Scan for the cell matching the given text and deliver its (X, Y) coordinate at center. 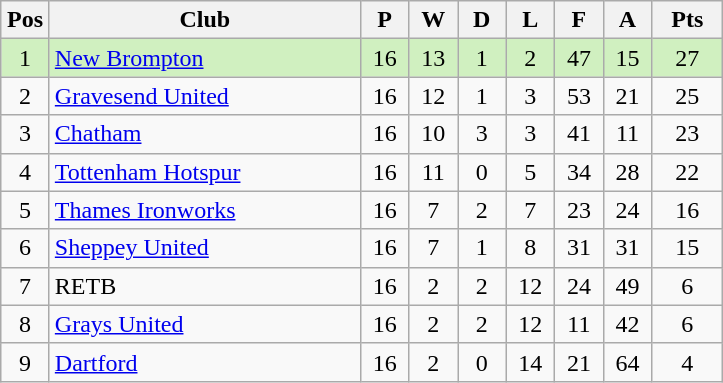
RETB (204, 286)
Thames Ironworks (204, 210)
Pos (26, 20)
Gravesend United (204, 96)
D (482, 20)
41 (580, 134)
13 (434, 58)
42 (628, 324)
49 (628, 286)
L (530, 20)
27 (688, 58)
53 (580, 96)
A (628, 20)
Club (204, 20)
W (434, 20)
Pts (688, 20)
Tottenham Hotspur (204, 172)
F (580, 20)
28 (628, 172)
10 (434, 134)
Dartford (204, 362)
47 (580, 58)
64 (628, 362)
34 (580, 172)
22 (688, 172)
Sheppey United (204, 248)
9 (26, 362)
25 (688, 96)
P (384, 20)
Grays United (204, 324)
14 (530, 362)
Chatham (204, 134)
New Brompton (204, 58)
